Search for the cell housing the specified text and yield its (X, Y) center coordinate. 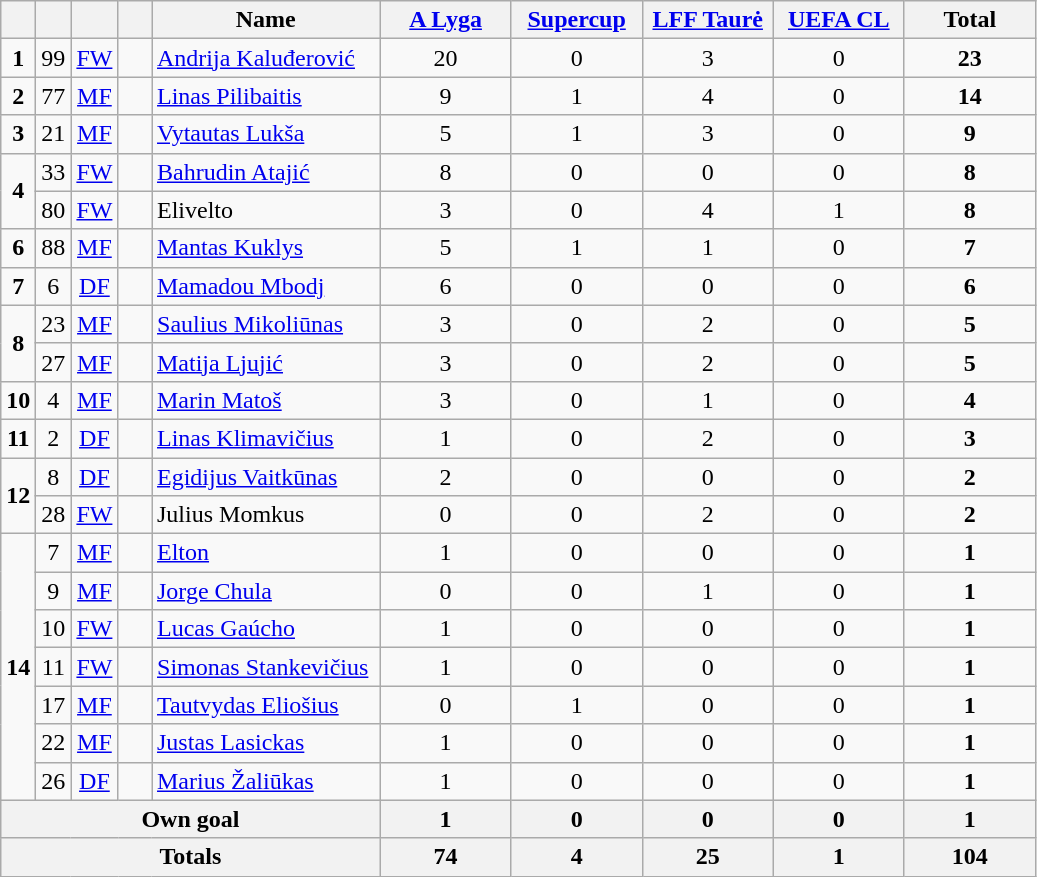
Linas Pilibaitis (266, 96)
Jorge Chula (266, 591)
Supercup (576, 20)
Elivelto (266, 210)
Marius Žaliūkas (266, 781)
Name (266, 20)
Vytautas Lukša (266, 134)
Totals (190, 857)
Simonas Stankevičius (266, 667)
Bahrudin Atajić (266, 172)
17 (54, 705)
77 (54, 96)
28 (54, 515)
Andrija Kaluđerović (266, 58)
27 (54, 362)
99 (54, 58)
33 (54, 172)
Tautvydas Eliošius (266, 705)
UEFA CL (838, 20)
26 (54, 781)
Marin Matoš (266, 400)
74 (446, 857)
Linas Klimavičius (266, 438)
12 (18, 496)
Total (970, 20)
88 (54, 248)
Matija Ljujić (266, 362)
A Lyga (446, 20)
20 (446, 58)
104 (970, 857)
Elton (266, 553)
Own goal (190, 819)
80 (54, 210)
22 (54, 743)
Egidijus Vaitkūnas (266, 477)
Mamadou Mbodj (266, 286)
Justas Lasickas (266, 743)
21 (54, 134)
Lucas Gaúcho (266, 629)
LFF Taurė (708, 20)
25 (708, 857)
Saulius Mikoliūnas (266, 324)
Julius Momkus (266, 515)
Mantas Kuklys (266, 248)
